Detect which cell encompasses the target text, then output its [x, y] center coordinate. 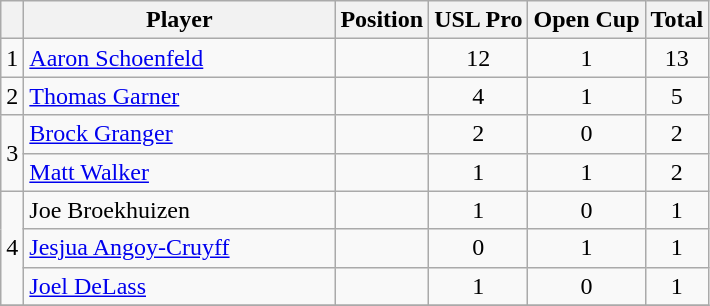
Brock Granger [180, 134]
Aaron Schoenfeld [180, 58]
Jesjua Angoy-Cruyff [180, 248]
Joel DeLass [180, 286]
Total [677, 20]
Matt Walker [180, 172]
Position [382, 20]
3 [12, 153]
12 [478, 58]
5 [677, 96]
13 [677, 58]
Joe Broekhuizen [180, 210]
Player [180, 20]
USL Pro [478, 20]
Thomas Garner [180, 96]
Open Cup [586, 20]
